Locate the cell with the specified text and output its [x, y] center coordinate. 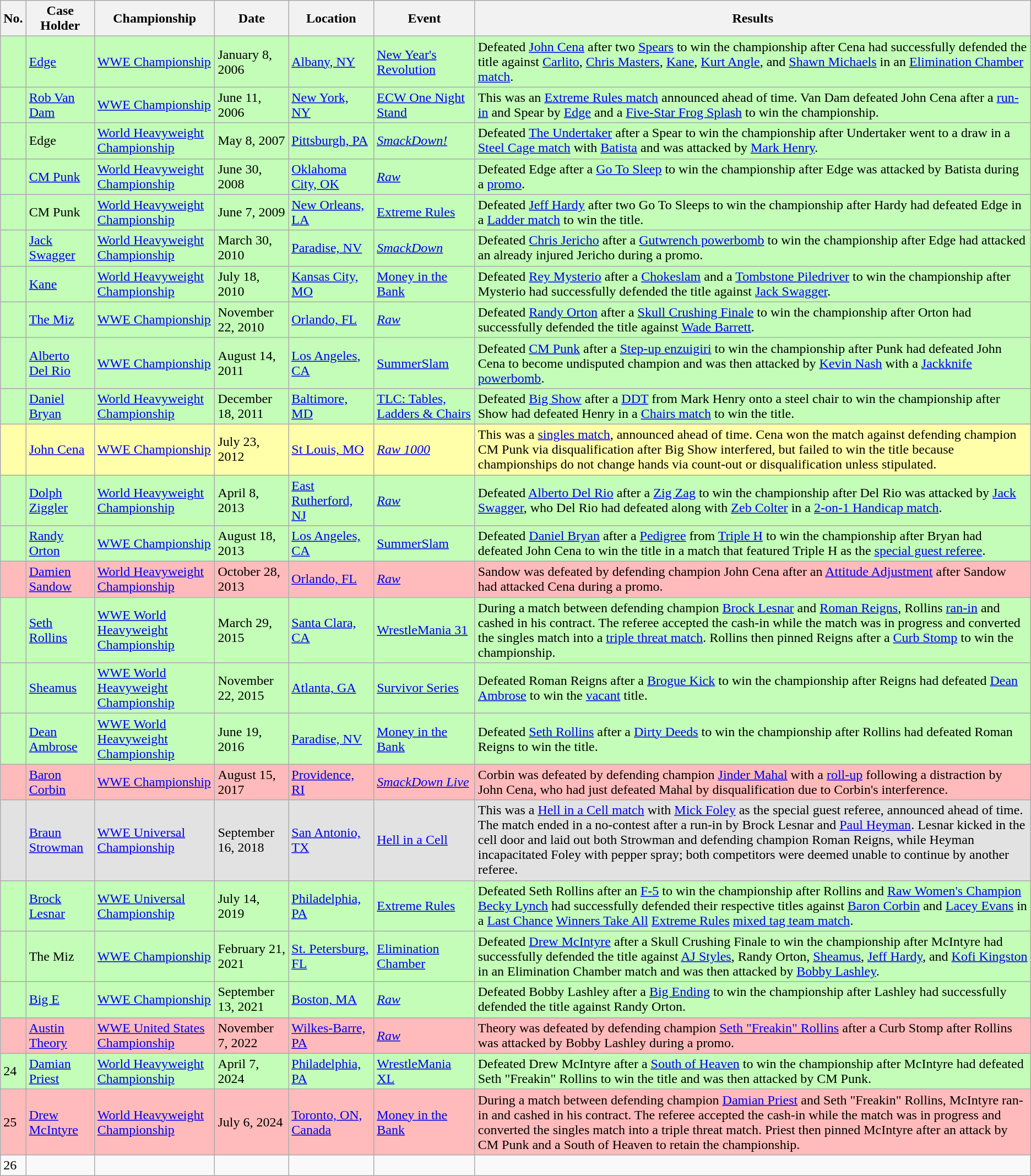
Kane [60, 284]
June 11, 2006 [252, 105]
Defeated Chris Jericho after a Gutwrench powerbomb to win the championship after Edge had attacked an already injured Jericho during a promo. [752, 248]
San Antonio, TX [332, 840]
Kansas City, MO [332, 284]
Raw 1000 [424, 449]
John Cena [60, 449]
July 23, 2012 [252, 449]
SmackDown Live [424, 782]
Hell in a Cell [424, 840]
July 6, 2024 [252, 1122]
Damien Sandow [60, 579]
St. Petersburg, FL [332, 956]
Dean Ambrose [60, 739]
WrestleMania XL [424, 1071]
Jack Swagger [60, 248]
March 29, 2015 [252, 630]
Defeated Jeff Hardy after two Go To Sleeps to win the championship after Hardy had defeated Edge in a Ladder match to win the title. [752, 213]
Baltimore, MD [332, 406]
Drew McIntyre [60, 1122]
East Rutherford, NJ [332, 500]
WrestleMania 31 [424, 630]
New York, NY [332, 105]
Sheamus [60, 688]
Location [332, 19]
August 18, 2013 [252, 544]
March 30, 2010 [252, 248]
June 7, 2009 [252, 213]
May 8, 2007 [252, 141]
August 15, 2017 [252, 782]
January 8, 2006 [252, 62]
Austin Theory [60, 1035]
Seth Rollins [60, 630]
Survivor Series [424, 688]
July 18, 2010 [252, 284]
Pittsburgh, PA [332, 141]
Event [424, 19]
December 18, 2011 [252, 406]
St Louis, MO [332, 449]
August 14, 2011 [252, 363]
Brock Lesnar [60, 906]
Results [752, 19]
Defeated Roman Reigns after a Brogue Kick to win the championship after Reigns had defeated Dean Ambrose to win the vacant title. [752, 688]
June 30, 2008 [252, 176]
25 [13, 1122]
New Orleans, LA [332, 213]
Randy Orton [60, 544]
Atlanta, GA [332, 688]
Daniel Bryan [60, 406]
November 22, 2010 [252, 319]
SmackDown! [424, 141]
Case Holder [60, 19]
Alberto Del Rio [60, 363]
WWE United States Championship [154, 1035]
November 7, 2022 [252, 1035]
New Year's Revolution [424, 62]
Elimination Chamber [424, 956]
Rob Van Dam [60, 105]
Wilkes-Barre, PA [332, 1035]
Date [252, 19]
Oklahoma City, OK [332, 176]
Baron Corbin [60, 782]
Santa Clara, CA [332, 630]
No. [13, 19]
Defeated Bobby Lashley after a Big Ending to win the championship after Lashley had successfully defended the title against Randy Orton. [752, 1000]
July 14, 2019 [252, 906]
Defeated Edge after a Go To Sleep to win the championship after Edge was attacked by Batista during a promo. [752, 176]
June 19, 2016 [252, 739]
Boston, MA [332, 1000]
Albany, NY [332, 62]
Big E [60, 1000]
November 22, 2015 [252, 688]
Braun Strowman [60, 840]
26 [13, 1165]
February 21, 2021 [252, 956]
Championship [154, 19]
Providence, RI [332, 782]
Dolph Ziggler [60, 500]
SmackDown [424, 248]
TLC: Tables, Ladders & Chairs [424, 406]
October 28, 2013 [252, 579]
Defeated Seth Rollins after a Dirty Deeds to win the championship after Rollins had defeated Roman Reigns to win the title. [752, 739]
April 8, 2013 [252, 500]
September 16, 2018 [252, 840]
ECW One Night Stand [424, 105]
April 7, 2024 [252, 1071]
Toronto, ON, Canada [332, 1122]
Damian Priest [60, 1071]
24 [13, 1071]
Theory was defeated by defending champion Seth "Freakin" Rollins after a Curb Stomp after Rollins was attacked by Bobby Lashley during a promo. [752, 1035]
Sandow was defeated by defending champion John Cena after an Attitude Adjustment after Sandow had attacked Cena during a promo. [752, 579]
September 13, 2021 [252, 1000]
Defeated Randy Orton after a Skull Crushing Finale to win the championship after Orton had successfully defended the title against Wade Barrett. [752, 319]
